Provide the (X, Y) coordinate of the cell's center where the given text is located.  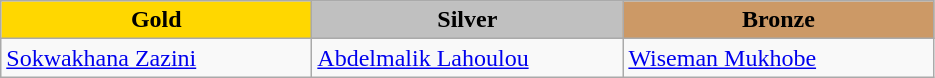
Sokwakhana Zazini (156, 58)
Abdelmalik Lahoulou (468, 58)
Bronze (778, 20)
Silver (468, 20)
Gold (156, 20)
Wiseman Mukhobe (778, 58)
